Find where the given text appears and provide that cell's center as (X, Y) coordinate. 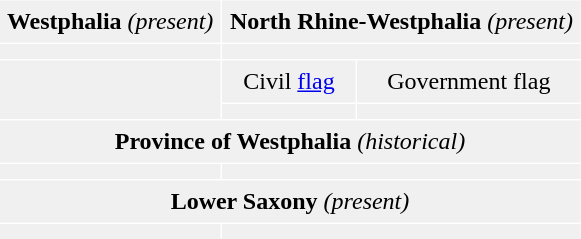
North Rhine-Westphalia (present) (401, 21)
Civil flag (288, 81)
Government flag (468, 81)
